Detect which cell encompasses the target text, then output its (X, Y) center coordinate. 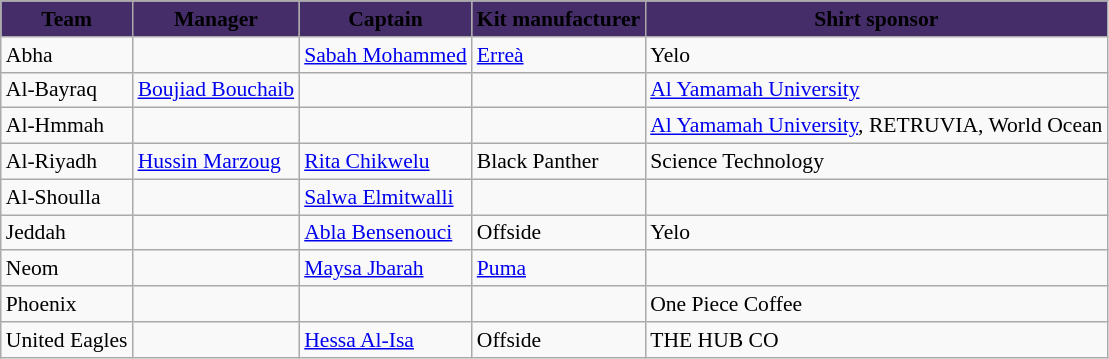
Captain (386, 19)
Neom (67, 269)
Al-Hmmah (67, 126)
Salwa Elmitwalli (386, 197)
Al-Riyadh (67, 162)
Abla Bensenouci (386, 233)
Rita Chikwelu (386, 162)
Phoenix (67, 304)
Hessa Al-Isa (386, 340)
Abha (67, 55)
Al-Shoulla (67, 197)
Kit manufacturer (558, 19)
THE HUB CO (876, 340)
Jeddah (67, 233)
Science Technology (876, 162)
Erreà (558, 55)
Manager (216, 19)
Black Panther (558, 162)
Al Yamamah University (876, 90)
Maysa Jbarah (386, 269)
Hussin Marzoug (216, 162)
United Eagles (67, 340)
Al-Bayraq (67, 90)
Puma (558, 269)
Al Yamamah University, RETRUVIA, World Ocean (876, 126)
Sabah Mohammed (386, 55)
Team (67, 19)
One Piece Coffee (876, 304)
Boujiad Bouchaib (216, 90)
Shirt sponsor (876, 19)
